Determine the [X, Y] coordinate at the center of the cell enclosing the given text.  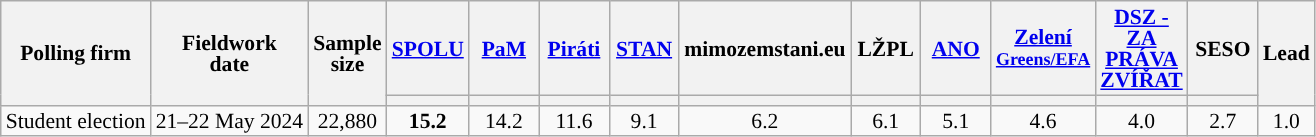
Student election [76, 120]
4.0 [1141, 120]
22,880 [347, 120]
ANO [956, 48]
14.2 [504, 120]
2.7 [1223, 120]
SPOLU [428, 48]
ZeleníGreens/EFA [1043, 48]
5.1 [956, 120]
9.1 [644, 120]
1.0 [1286, 120]
6.1 [886, 120]
Fieldworkdate [230, 53]
SESO [1223, 48]
Piráti [574, 48]
Lead [1286, 53]
Samplesize [347, 53]
mimozemstani.eu [764, 48]
Polling firm [76, 53]
11.6 [574, 120]
PaM [504, 48]
21–22 May 2024 [230, 120]
LŽPL [886, 48]
15.2 [428, 120]
STAN [644, 48]
6.2 [764, 120]
DSZ - ZA PRÁVA ZVÍŘAT [1141, 48]
4.6 [1043, 120]
